Pinpoint the cell where the given text exists, returning its [x, y] midpoint coordinate. 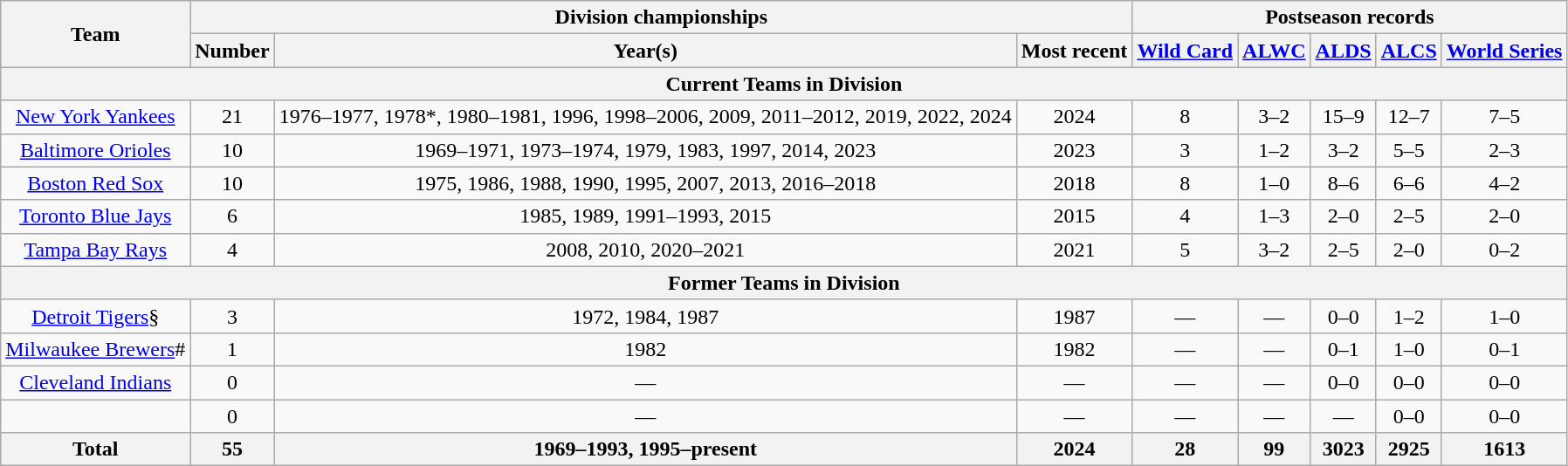
Current Teams in Division [784, 84]
2018 [1074, 183]
Toronto Blue Jays [96, 216]
ALCS [1409, 51]
2015 [1074, 216]
New York Yankees [96, 117]
2925 [1409, 449]
2023 [1074, 150]
ALWC [1275, 51]
Boston Red Sox [96, 183]
Baltimore Orioles [96, 150]
1969–1993, 1995–present [645, 449]
21 [232, 117]
12–7 [1409, 117]
Number [232, 51]
6 [232, 216]
1–3 [1275, 216]
1975, 1986, 1988, 1990, 1995, 2007, 2013, 2016–2018 [645, 183]
15–9 [1343, 117]
4–2 [1504, 183]
7–5 [1504, 117]
2008, 2010, 2020–2021 [645, 250]
Most recent [1074, 51]
Tampa Bay Rays [96, 250]
6–6 [1409, 183]
3023 [1343, 449]
2021 [1074, 250]
Postseason records [1350, 17]
Detroit Tigers§ [96, 316]
Cleveland Indians [96, 382]
55 [232, 449]
2–3 [1504, 150]
1972, 1984, 1987 [645, 316]
Wild Card [1186, 51]
1976–1977, 1978*, 1980–1981, 1996, 1998–2006, 2009, 2011–2012, 2019, 2022, 2024 [645, 117]
1 [232, 349]
Team [96, 34]
5 [1186, 250]
Former Teams in Division [784, 283]
Milwaukee Brewers# [96, 349]
Division championships [662, 17]
Total [96, 449]
0–2 [1504, 250]
1985, 1989, 1991–1993, 2015 [645, 216]
1969–1971, 1973–1974, 1979, 1983, 1997, 2014, 2023 [645, 150]
5–5 [1409, 150]
1613 [1504, 449]
28 [1186, 449]
8–6 [1343, 183]
99 [1275, 449]
1987 [1074, 316]
World Series [1504, 51]
Year(s) [645, 51]
ALDS [1343, 51]
